Return the [x, y] coordinate for the center point of the cell that contains the specified text.  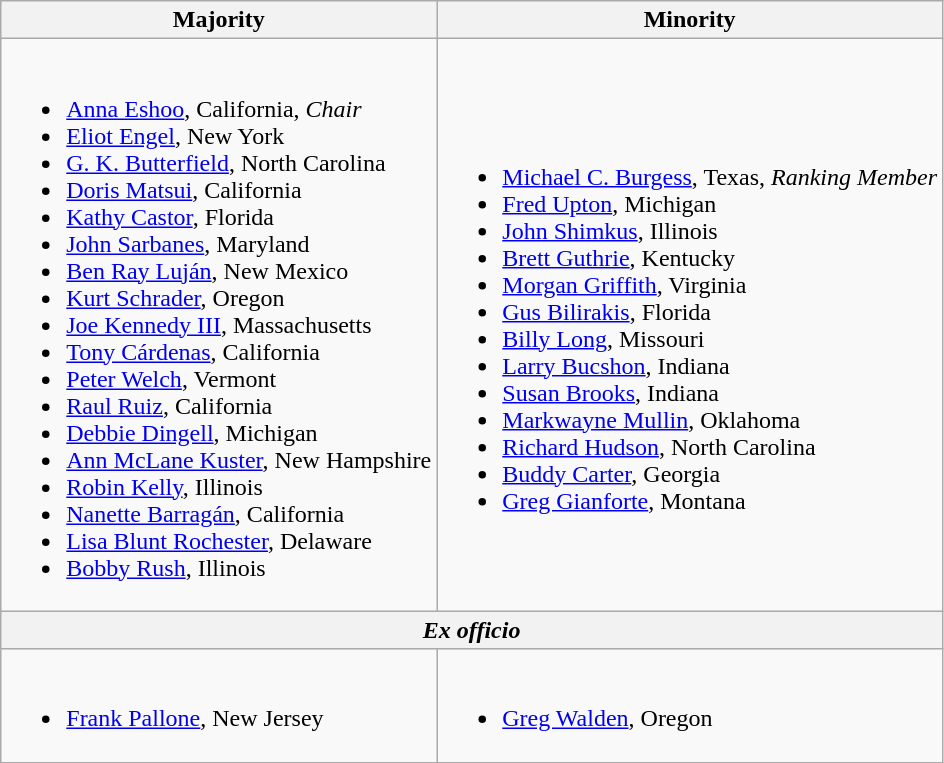
Minority [690, 20]
Frank Pallone, New Jersey [219, 706]
Greg Walden, Oregon [690, 706]
Majority [219, 20]
Ex officio [472, 630]
